Locate the cell with the specified text and output its [X, Y] center coordinate. 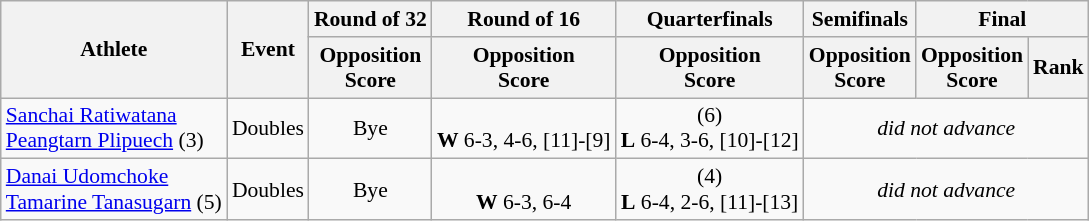
(4) L 6-4, 2-6, [11]-[13] [710, 190]
Quarterfinals [710, 19]
(6) L 6-4, 3-6, [10]-[12] [710, 128]
W 6-3, 6-4 [524, 190]
Round of 32 [370, 19]
Event [268, 50]
Semifinals [860, 19]
Danai Udomchoke Tamarine Tanasugarn (5) [114, 190]
Athlete [114, 50]
Round of 16 [524, 19]
Rank [1058, 68]
Final [1002, 19]
Sanchai Ratiwatana Peangtarn Plipuech (3) [114, 128]
W 6-3, 4-6, [11]-[9] [524, 128]
